Detect which cell encompasses the target text, then output its (X, Y) center coordinate. 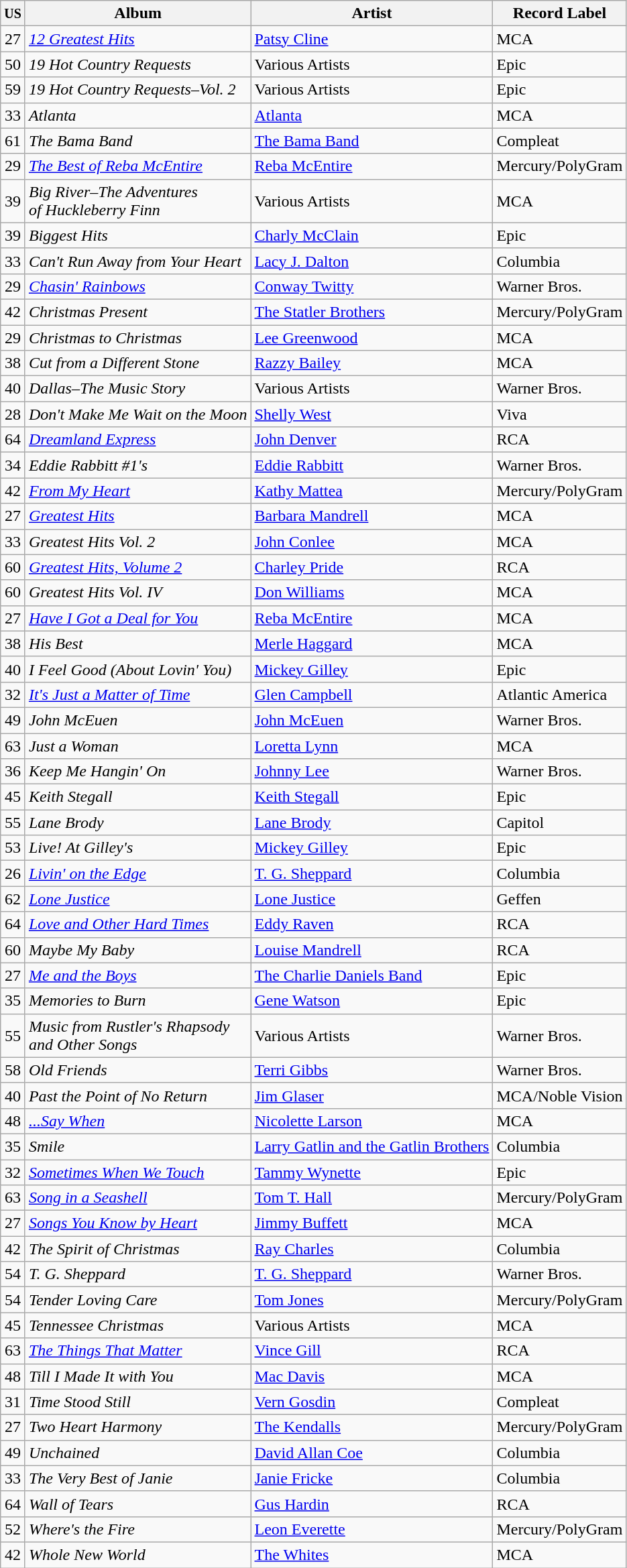
Kathy Mattea (372, 491)
34 (13, 465)
Charly McClain (372, 235)
Artist (372, 13)
Don Williams (372, 593)
John Conlee (372, 542)
Unchained (138, 1453)
26 (13, 873)
59 (13, 90)
Old Friends (138, 1070)
Louise Mandrell (372, 950)
58 (13, 1070)
Larry Gatlin and the Gatlin Brothers (372, 1146)
Leon Everette (372, 1529)
His Best (138, 644)
The Statler Brothers (372, 312)
Album (138, 13)
David Allan Coe (372, 1453)
Shelly West (372, 414)
The Spirit of Christmas (138, 1249)
Mac Davis (372, 1376)
Whole New World (138, 1555)
Dallas–The Music Story (138, 389)
Smile (138, 1146)
Two Heart Harmony (138, 1427)
Gene Watson (372, 1001)
Have I Got a Deal for You (138, 618)
US (13, 13)
Lacy J. Dalton (372, 261)
It's Just a Matter of Time (138, 695)
Vern Gosdin (372, 1402)
The Very Best of Janie (138, 1478)
Jim Glaser (372, 1095)
Past the Point of No Return (138, 1095)
Songs You Know by Heart (138, 1223)
19 Hot Country Requests (138, 64)
Lee Greenwood (372, 337)
Tender Loving Care (138, 1300)
28 (13, 414)
Tom Jones (372, 1300)
Jimmy Buffett (372, 1223)
Greatest Hits, Volume 2 (138, 567)
The Things That Matter (138, 1351)
Can't Run Away from Your Heart (138, 261)
Time Stood Still (138, 1402)
Merle Haggard (372, 644)
John Denver (372, 440)
Atlantic America (559, 695)
52 (13, 1529)
Razzy Bailey (372, 363)
Till I Made It with You (138, 1376)
Capitol (559, 823)
Greatest Hits (138, 516)
The Best of Reba McEntire (138, 166)
Tammy Wynette (372, 1172)
Keep Me Hangin' On (138, 772)
Charley Pride (372, 567)
Greatest Hits Vol. IV (138, 593)
Terri Gibbs (372, 1070)
Where's the Fire (138, 1529)
62 (13, 899)
Barbara Mandrell (372, 516)
Me and the Boys (138, 975)
The Whites (372, 1555)
Tennessee Christmas (138, 1325)
Dreamland Express (138, 440)
Maybe My Baby (138, 950)
Viva (559, 414)
Song in a Seashell (138, 1198)
Cut from a Different Stone (138, 363)
Eddie Rabbitt (372, 465)
I Feel Good (About Lovin' You) (138, 669)
Chasin' Rainbows (138, 286)
Memories to Burn (138, 1001)
12 Greatest Hits (138, 39)
Glen Campbell (372, 695)
Loretta Lynn (372, 746)
36 (13, 772)
The Kendalls (372, 1427)
Music from Rustler's Rhapsodyand Other Songs (138, 1035)
50 (13, 64)
Live! At Gilley's (138, 848)
Patsy Cline (372, 39)
MCA/Noble Vision (559, 1095)
Ray Charles (372, 1249)
Vince Gill (372, 1351)
Johnny Lee (372, 772)
Tom T. Hall (372, 1198)
Christmas Present (138, 312)
Greatest Hits Vol. 2 (138, 542)
The Charlie Daniels Band (372, 975)
61 (13, 141)
Don't Make Me Wait on the Moon (138, 414)
Love and Other Hard Times (138, 924)
Conway Twitty (372, 286)
53 (13, 848)
Geffen (559, 899)
Biggest Hits (138, 235)
Nicolette Larson (372, 1121)
Eddie Rabbitt #1's (138, 465)
Gus Hardin (372, 1504)
Eddy Raven (372, 924)
31 (13, 1402)
19 Hot Country Requests–Vol. 2 (138, 90)
Sometimes When We Touch (138, 1172)
Livin' on the Edge (138, 873)
...Say When (138, 1121)
Record Label (559, 13)
Wall of Tears (138, 1504)
Janie Fricke (372, 1478)
Big River–The Adventuresof Huckleberry Finn (138, 201)
From My Heart (138, 491)
Christmas to Christmas (138, 337)
Just a Woman (138, 746)
